Capture the cell that displays the provided text and extract its (x, y) central coordinate. 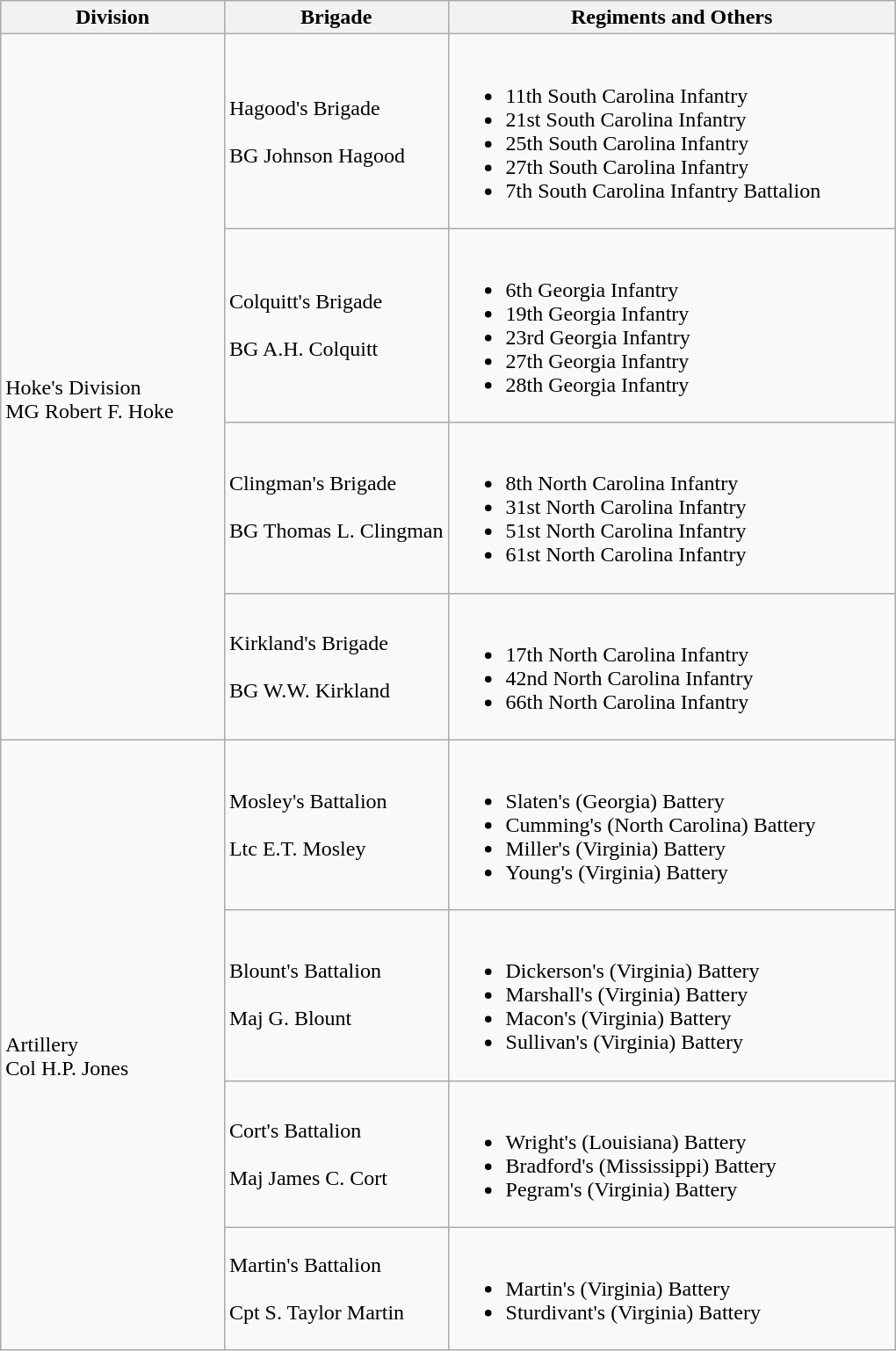
Kirkland's Brigade BG W.W. Kirkland (336, 666)
Cort's Battalion Maj James C. Cort (336, 1154)
8th North Carolina Infantry31st North Carolina Infantry51st North Carolina Infantry61st North Carolina Infantry (671, 508)
Brigade (336, 18)
Wright's (Louisiana) BatteryBradford's (Mississippi) BatteryPegram's (Virginia) Battery (671, 1154)
Colquitt's Brigade BG A.H. Colquitt (336, 325)
Hoke's Division MG Robert F. Hoke (112, 387)
Mosley's Battalion Ltc E.T. Mosley (336, 825)
Artillery Col H.P. Jones (112, 1045)
Martin's Battalion Cpt S. Taylor Martin (336, 1289)
17th North Carolina Infantry42nd North Carolina Infantry66th North Carolina Infantry (671, 666)
Regiments and Others (671, 18)
6th Georgia Infantry19th Georgia Infantry23rd Georgia Infantry27th Georgia Infantry28th Georgia Infantry (671, 325)
Martin's (Virginia) BatterySturdivant's (Virginia) Battery (671, 1289)
Hagood's Brigade BG Johnson Hagood (336, 132)
11th South Carolina Infantry21st South Carolina Infantry25th South Carolina Infantry27th South Carolina Infantry7th South Carolina Infantry Battalion (671, 132)
Clingman's Brigade BG Thomas L. Clingman (336, 508)
Division (112, 18)
Dickerson's (Virginia) BatteryMarshall's (Virginia) BatteryMacon's (Virginia) BatterySullivan's (Virginia) Battery (671, 995)
Blount's Battalion Maj G. Blount (336, 995)
Slaten's (Georgia) BatteryCumming's (North Carolina) BatteryMiller's (Virginia) BatteryYoung's (Virginia) Battery (671, 825)
